Search for the cell housing the specified text and yield its [X, Y] center coordinate. 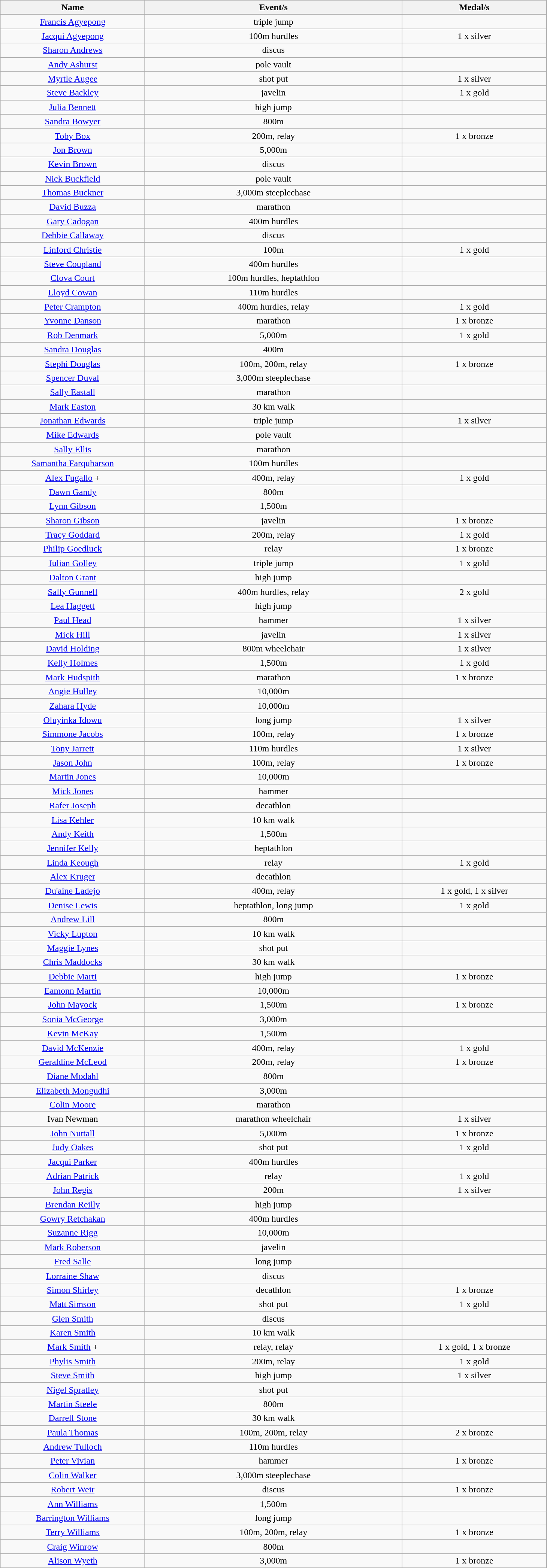
Paula Thomas [73, 1432]
Alison Wyeth [73, 1561]
Andrew Tulloch [73, 1447]
Gowry Retchakan [73, 1219]
Dawn Gandy [73, 492]
Kevin McKay [73, 1033]
Linford Christie [73, 250]
Paul Head [73, 620]
Thomas Buckner [73, 193]
Diane Modahl [73, 1076]
David Holding [73, 649]
800m wheelchair [273, 649]
Andy Ashurst [73, 64]
Steve Coupland [73, 264]
Philip Goedluck [73, 549]
Spencer Duval [73, 378]
Karen Smith [73, 1333]
Nigel Spratley [73, 1390]
Peter Crampton [73, 307]
Jacqui Parker [73, 1162]
Lisa Kehler [73, 820]
Debbie Callaway [73, 235]
Rafer Joseph [73, 805]
Martin Steele [73, 1404]
Terry Williams [73, 1532]
Steve Smith [73, 1376]
Brendan Reilly [73, 1204]
Steve Backley [73, 93]
Nick Buckfield [73, 179]
Lea Haggett [73, 606]
Colin Moore [73, 1105]
David Buzza [73, 207]
Lynn Gibson [73, 506]
Mark Roberson [73, 1247]
Peter Vivian [73, 1461]
John Nuttall [73, 1133]
Oluyinka Idowu [73, 720]
Zahara Hyde [73, 706]
100m [273, 250]
Judy Oakes [73, 1148]
Linda Keough [73, 862]
Colin Walker [73, 1475]
1 x gold, 1 x silver [474, 891]
Sandra Douglas [73, 349]
400m [273, 349]
Suzanne Rigg [73, 1233]
Sharon Gibson [73, 520]
Adrian Patrick [73, 1176]
Angie Hulley [73, 692]
Mick Hill [73, 635]
Alex Kruger [73, 877]
Denise Lewis [73, 905]
Julia Bennett [73, 107]
Dalton Grant [73, 577]
Andy Keith [73, 834]
Ann Williams [73, 1504]
2 x bronze [474, 1432]
Samantha Farquharson [73, 464]
Tony Jarrett [73, 748]
Event/s [273, 7]
heptathlon [273, 848]
Darrell Stone [73, 1418]
Fred Salle [73, 1261]
Jason John [73, 763]
Alex Fugallo + [73, 478]
Toby Box [73, 136]
Glen Smith [73, 1318]
John Regis [73, 1190]
2 x gold [474, 592]
Sally Ellis [73, 449]
Barrington Williams [73, 1518]
Mike Edwards [73, 435]
Du'aine Ladejo [73, 891]
Mark Hudspith [73, 677]
Elizabeth Mongudhi [73, 1091]
Maggie Lynes [73, 948]
Jonathan Edwards [73, 421]
Gary Cadogan [73, 221]
Rob Denmark [73, 335]
Sally Eastall [73, 392]
Simmone Jacobs [73, 734]
Debbie Marti [73, 976]
Name [73, 7]
100m hurdles, heptathlon [273, 278]
Mick Jones [73, 791]
heptathlon, long jump [273, 905]
Martin Jones [73, 777]
Francis Agyepong [73, 22]
Matt Simson [73, 1304]
relay, relay [273, 1347]
Sally Gunnell [73, 592]
Robert Weir [73, 1489]
Mark Smith + [73, 1347]
marathon wheelchair [273, 1119]
Chris Maddocks [73, 962]
David McKenzie [73, 1048]
Sonia McGeorge [73, 1019]
Eamonn Martin [73, 991]
Sandra Bowyer [73, 121]
Lloyd Cowan [73, 292]
Andrew Lill [73, 920]
Kevin Brown [73, 164]
Myrtle Augee [73, 79]
Phylis Smith [73, 1361]
Geraldine McLeod [73, 1062]
Simon Shirley [73, 1290]
Sharon Andrews [73, 50]
Julian Golley [73, 563]
Medal/s [474, 7]
200m [273, 1190]
Stephi Douglas [73, 364]
Jacqui Agyepong [73, 36]
Vicky Lupton [73, 934]
John Mayock [73, 1005]
Kelly Holmes [73, 663]
Tracy Goddard [73, 535]
Mark Easton [73, 406]
Yvonne Danson [73, 321]
Ivan Newman [73, 1119]
1 x gold, 1 x bronze [474, 1347]
Clova Court [73, 278]
Craig Winrow [73, 1547]
Jennifer Kelly [73, 848]
Lorraine Shaw [73, 1276]
Jon Brown [73, 150]
